From the cell containing the given text, extract its center point as (x, y) coordinate. 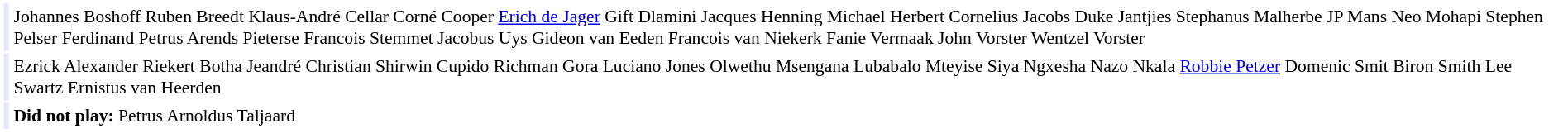
Did not play: Petrus Arnoldus Taljaard (788, 116)
